Find where the given text appears and provide that cell's center as (x, y) coordinate. 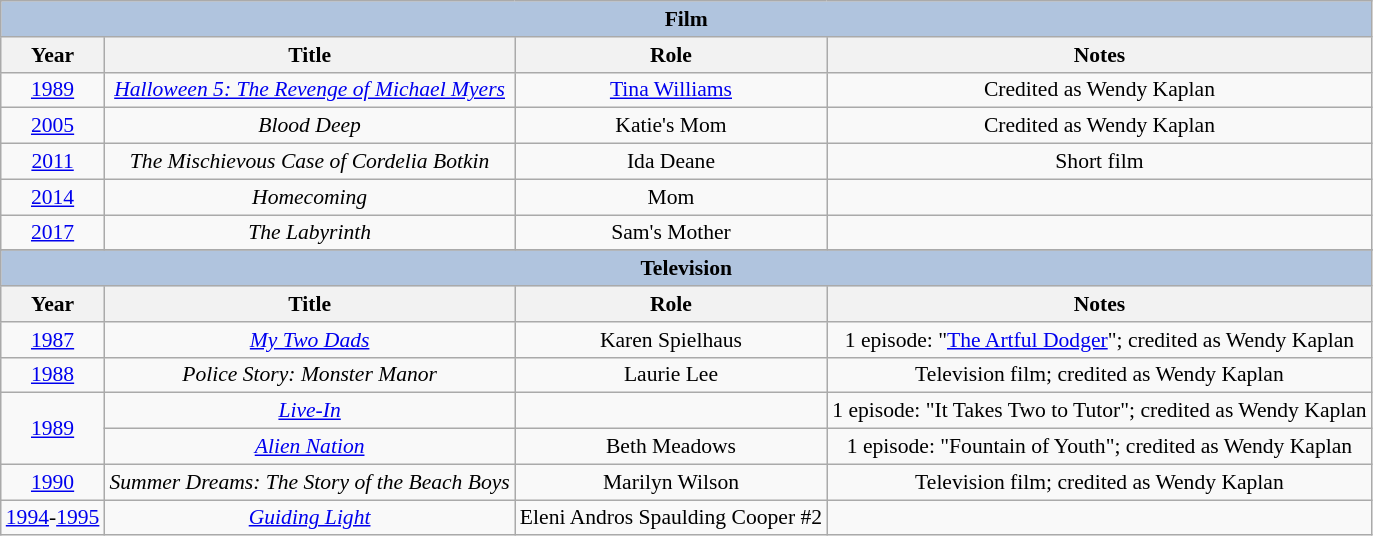
Mom (671, 197)
Sam's Mother (671, 233)
Eleni Andros Spaulding Cooper #2 (671, 518)
Live-In (309, 411)
Police Story: Monster Manor (309, 375)
1994-1995 (53, 518)
1 episode: "Fountain of Youth"; credited as Wendy Kaplan (1100, 447)
Katie's Mom (671, 126)
The Labyrinth (309, 233)
1 episode: "It Takes Two to Tutor"; credited as Wendy Kaplan (1100, 411)
Television (686, 269)
Summer Dreams: The Story of the Beach Boys (309, 482)
1 episode: "The Artful Dodger"; credited as Wendy Kaplan (1100, 340)
2011 (53, 162)
1987 (53, 340)
Laurie Lee (671, 375)
Karen Spielhaus (671, 340)
1988 (53, 375)
Beth Meadows (671, 447)
2017 (53, 233)
Blood Deep (309, 126)
2014 (53, 197)
Alien Nation (309, 447)
Homecoming (309, 197)
Marilyn Wilson (671, 482)
The Mischievous Case of Cordelia Botkin (309, 162)
Guiding Light (309, 518)
Halloween 5: The Revenge of Michael Myers (309, 90)
My Two Dads (309, 340)
1990 (53, 482)
Ida Deane (671, 162)
2005 (53, 126)
Film (686, 19)
Short film (1100, 162)
Tina Williams (671, 90)
